Provide the [x, y] coordinate of the cell's center where the given text is located.  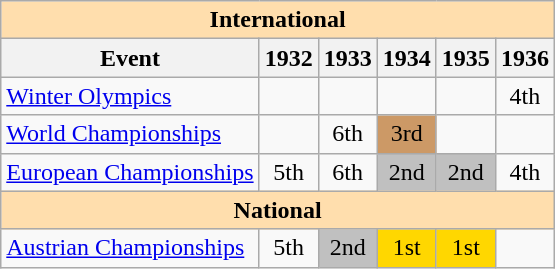
1935 [466, 58]
Austrian Championships [130, 248]
Winter Olympics [130, 96]
World Championships [130, 134]
European Championships [130, 172]
1932 [288, 58]
National [278, 210]
1933 [348, 58]
1934 [406, 58]
Event [130, 58]
3rd [406, 134]
1936 [524, 58]
International [278, 20]
